Return [x, y] of the center of cell containing provided text 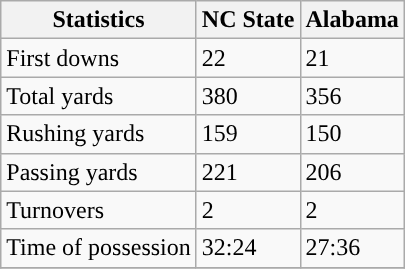
22 [248, 58]
First downs [99, 58]
Rushing yards [99, 134]
Passing yards [99, 172]
Time of possession [99, 248]
27:36 [352, 248]
159 [248, 134]
32:24 [248, 248]
380 [248, 96]
Statistics [99, 20]
Turnovers [99, 210]
NC State [248, 20]
Alabama [352, 20]
221 [248, 172]
21 [352, 58]
Total yards [99, 96]
150 [352, 134]
356 [352, 96]
206 [352, 172]
